Determine the [x, y] coordinate at the center of the cell enclosing the given text.  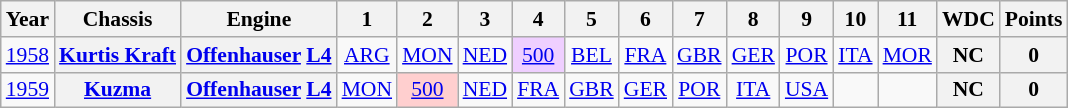
7 [700, 19]
Chassis [118, 19]
11 [908, 19]
1958 [28, 55]
10 [855, 19]
4 [538, 19]
MOR [908, 55]
6 [646, 19]
1 [368, 19]
Points [1034, 19]
USA [806, 90]
WDC [968, 19]
Engine [258, 19]
1959 [28, 90]
9 [806, 19]
Kurtis Kraft [118, 55]
Kuzma [118, 90]
ARG [368, 55]
BEL [592, 55]
3 [485, 19]
2 [428, 19]
Year [28, 19]
8 [754, 19]
5 [592, 19]
